Pinpoint the cell where the given text exists, returning its (X, Y) midpoint coordinate. 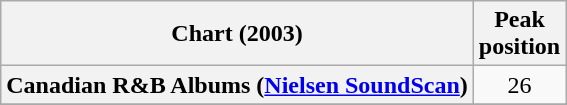
26 (519, 85)
Chart (2003) (238, 34)
Canadian R&B Albums (Nielsen SoundScan) (238, 85)
Peakposition (519, 34)
